Detect which cell encompasses the target text, then output its (X, Y) center coordinate. 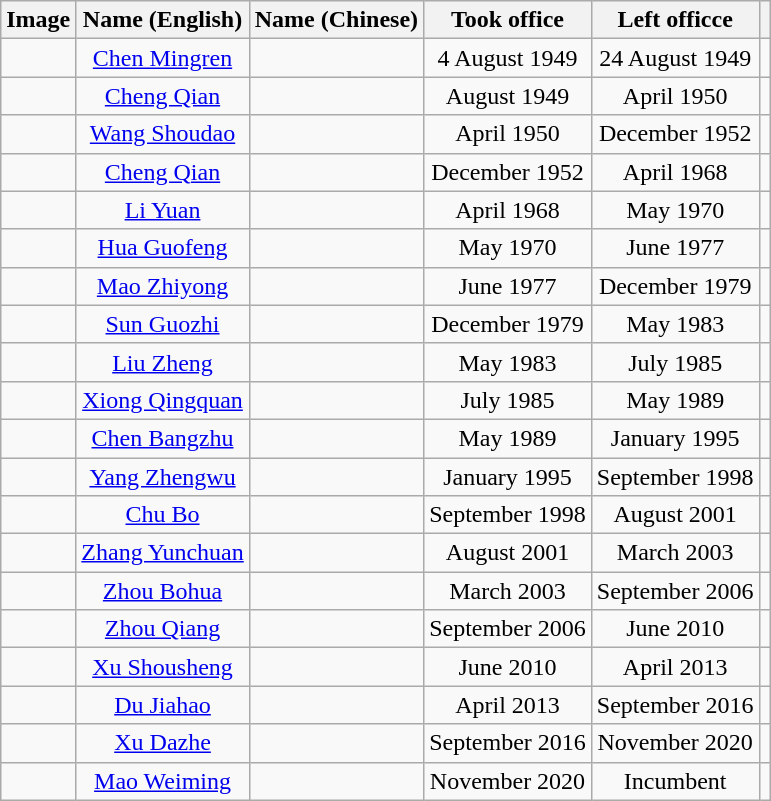
24 August 1949 (675, 58)
Name (Chinese) (336, 20)
Chu Bo (162, 515)
Wang Shoudao (162, 134)
Hua Guofeng (162, 248)
Yang Zhengwu (162, 477)
Sun Guozhi (162, 324)
Zhou Bohua (162, 591)
Xu Dazhe (162, 743)
Left officce (675, 20)
Zhang Yunchuan (162, 553)
Liu Zheng (162, 362)
Name (English) (162, 20)
Mao Zhiyong (162, 286)
Mao Weiming (162, 781)
Xu Shousheng (162, 667)
Image (38, 20)
4 August 1949 (508, 58)
Zhou Qiang (162, 629)
Li Yuan (162, 210)
Du Jiahao (162, 705)
Incumbent (675, 781)
August 1949 (508, 96)
Took office (508, 20)
Chen Mingren (162, 58)
Xiong Qingquan (162, 400)
Chen Bangzhu (162, 438)
